Locate the cell with the specified text and output its [X, Y] center coordinate. 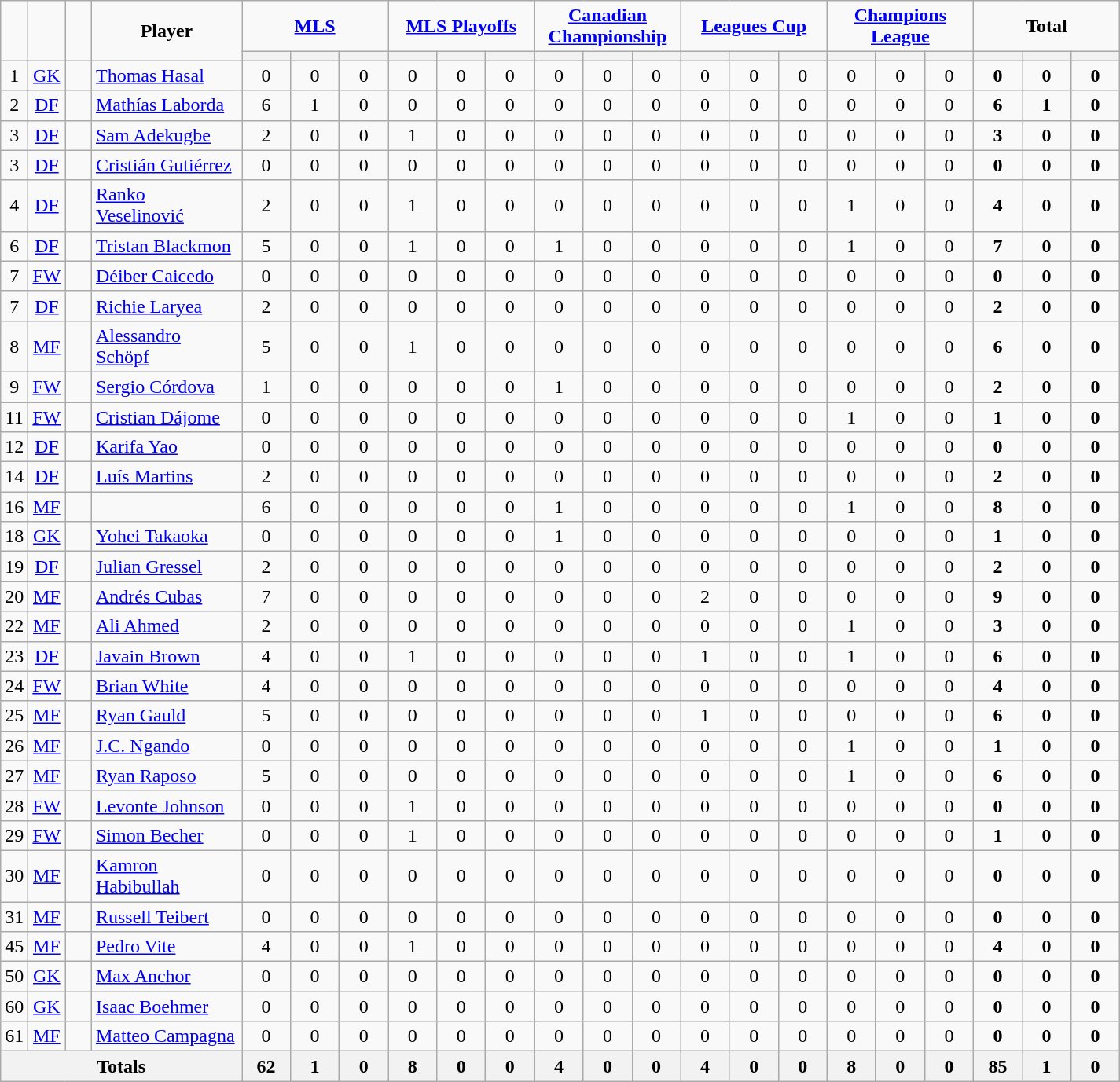
27 [14, 776]
Leagues Cup [754, 27]
Cristián Gutiérrez [167, 165]
Levonte Johnson [167, 805]
23 [14, 656]
Yohei Takaoka [167, 537]
20 [14, 596]
31 [14, 917]
19 [14, 567]
Ryan Raposo [167, 776]
J.C. Ngando [167, 746]
Tristan Blackmon [167, 246]
Ryan Gauld [167, 716]
Julian Gressel [167, 567]
61 [14, 1036]
Max Anchor [167, 977]
25 [14, 716]
Alessandro Schöpf [167, 346]
Totals [121, 1066]
Sergio Córdova [167, 387]
Mathías Laborda [167, 105]
Andrés Cubas [167, 596]
Richie Laryea [167, 306]
Luís Martins [167, 477]
Sam Adekugbe [167, 135]
Thomas Hasal [167, 75]
11 [14, 417]
Kamron Habibullah [167, 875]
Karifa Yao [167, 447]
30 [14, 875]
29 [14, 835]
Canadian Championship [608, 27]
Javain Brown [167, 656]
12 [14, 447]
62 [266, 1066]
45 [14, 947]
Ranko Veselinović [167, 206]
24 [14, 686]
50 [14, 977]
Champions League [900, 27]
16 [14, 507]
Brian White [167, 686]
85 [997, 1066]
MLS Playoffs [461, 27]
22 [14, 626]
28 [14, 805]
14 [14, 477]
Ali Ahmed [167, 626]
MLS [315, 27]
Simon Becher [167, 835]
Cristian Dájome [167, 417]
18 [14, 537]
60 [14, 1007]
Total [1046, 27]
Player [167, 31]
26 [14, 746]
Pedro Vite [167, 947]
Matteo Campagna [167, 1036]
Russell Teibert [167, 917]
Déiber Caicedo [167, 276]
Isaac Boehmer [167, 1007]
